From the cell containing the given text, extract its center point as [x, y] coordinate. 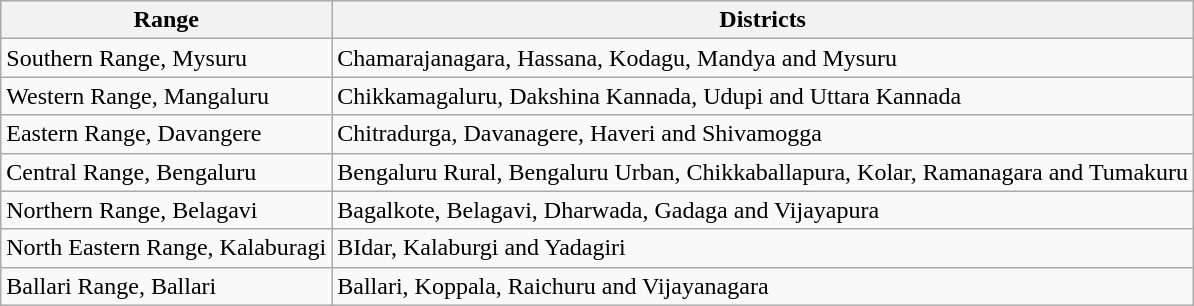
BIdar, Kalaburgi and Yadagiri [763, 248]
Districts [763, 20]
Bagalkote, Belagavi, Dharwada, Gadaga and Vijayapura [763, 210]
Eastern Range, Davangere [166, 134]
Ballari, Koppala, Raichuru and Vijayanagara [763, 286]
Bengaluru Rural, Bengaluru Urban, Chikkaballapura, Kolar, Ramanagara and Tumakuru [763, 172]
North Eastern Range, Kalaburagi [166, 248]
Range [166, 20]
Chikkamagaluru, Dakshina Kannada, Udupi and Uttara Kannada [763, 96]
Southern Range, Mysuru [166, 58]
Northern Range, Belagavi [166, 210]
Ballari Range, Ballari [166, 286]
Western Range, Mangaluru [166, 96]
Central Range, Bengaluru [166, 172]
Chitradurga, Davanagere, Haveri and Shivamogga [763, 134]
Chamarajanagara, Hassana, Kodagu, Mandya and Mysuru [763, 58]
